For the text-containing cell, return its midpoint in [X, Y] coordinate format. 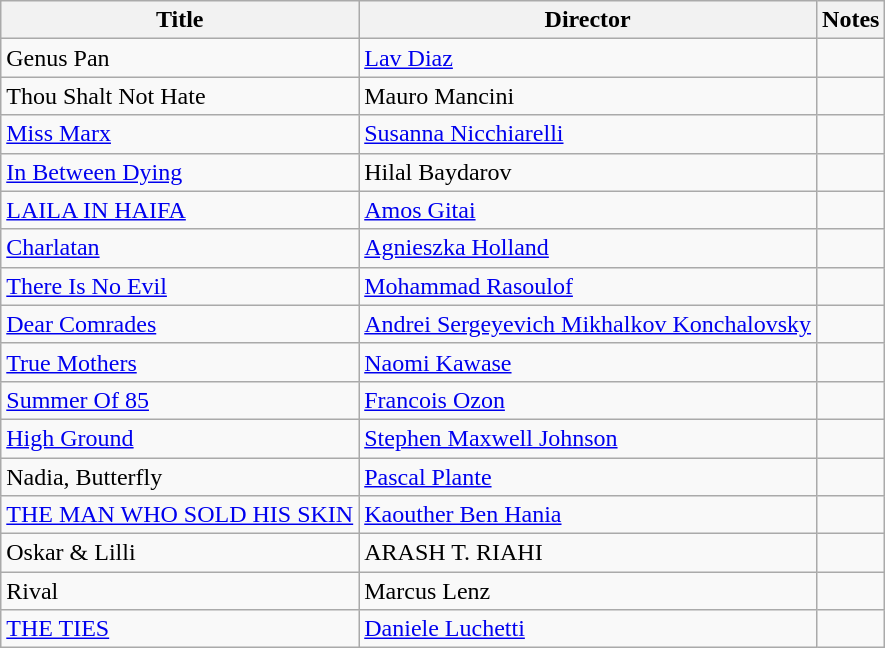
Kaouther Ben Hania [588, 515]
Nadia, Butterfly [180, 477]
Oskar & Lilli [180, 553]
There Is No Evil [180, 286]
True Mothers [180, 362]
Marcus Lenz [588, 591]
Naomi Kawase [588, 362]
Susanna Nicchiarelli [588, 134]
Pascal Plante [588, 477]
Dear Comrades [180, 324]
In Between Dying [180, 172]
Stephen Maxwell Johnson [588, 438]
THE TIES [180, 629]
Mauro Mancini [588, 96]
Agnieszka Holland [588, 248]
Daniele Luchetti [588, 629]
Amos Gitai [588, 210]
Lav Diaz [588, 58]
High Ground [180, 438]
Rival [180, 591]
Hilal Baydarov [588, 172]
Notes [851, 20]
Genus Pan [180, 58]
THE MAN WHO SOLD HIS SKIN [180, 515]
ARASH T. RIAHI [588, 553]
Andrei Sergeyevich Mikhalkov Konchalovsky [588, 324]
Miss Marx [180, 134]
Mohammad Rasoulof [588, 286]
LAILA IN HAIFA [180, 210]
Title [180, 20]
Director [588, 20]
Thou Shalt Not Hate [180, 96]
Summer Of 85 [180, 400]
Francois Ozon [588, 400]
Charlatan [180, 248]
